Provide the [x, y] coordinate of the cell's center where the given text is located.  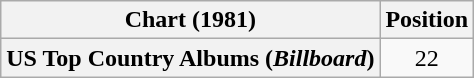
22 [427, 58]
Position [427, 20]
US Top Country Albums (Billboard) [190, 58]
Chart (1981) [190, 20]
